Find where the given text appears and provide that cell's center as [x, y] coordinate. 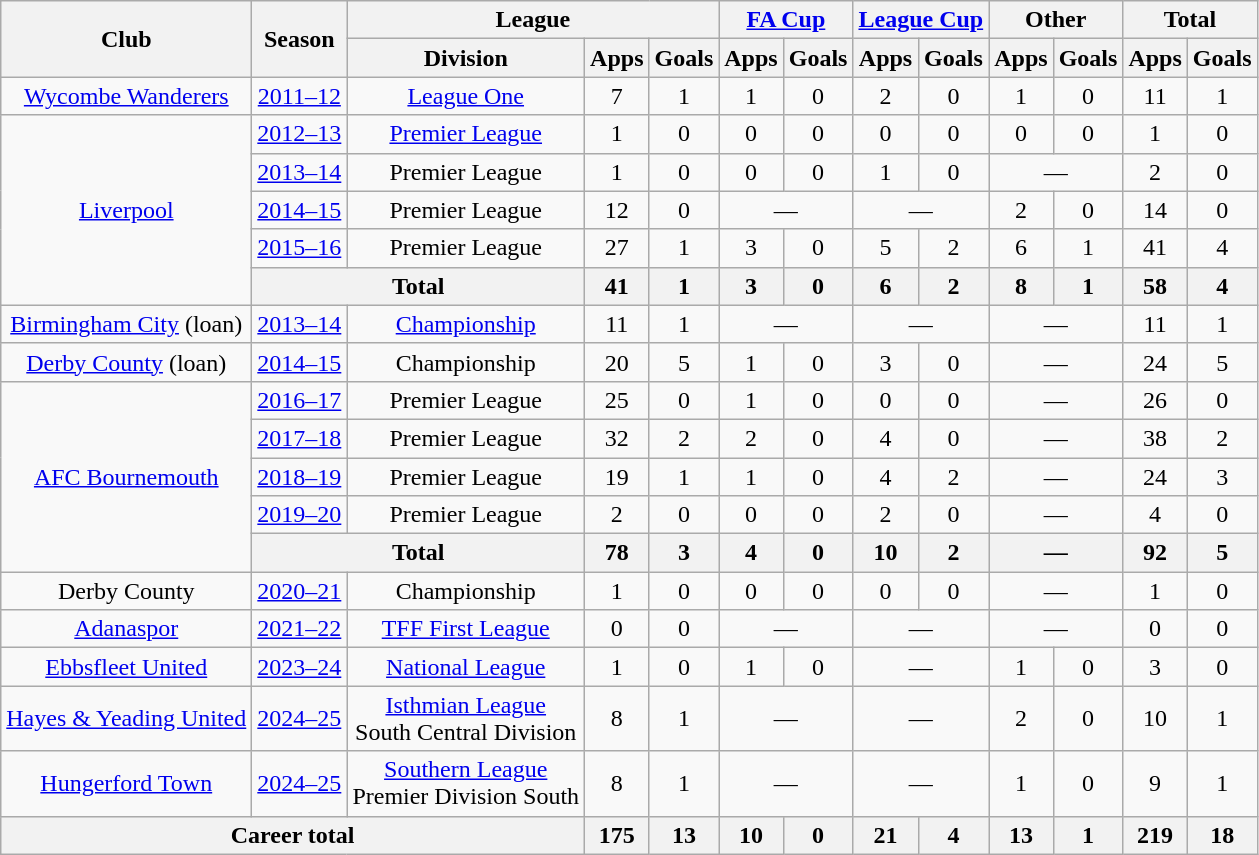
Derby County [126, 591]
Ebbsfleet United [126, 667]
2021–22 [300, 629]
AFC Bournemouth [126, 476]
19 [617, 477]
Season [300, 39]
32 [617, 438]
Hungerford Town [126, 784]
12 [617, 210]
League [533, 20]
League Cup [921, 20]
2020–21 [300, 591]
Derby County (loan) [126, 362]
FA Cup [786, 20]
27 [617, 248]
Career total [293, 835]
TFF First League [466, 629]
2019–20 [300, 515]
26 [1155, 400]
92 [1155, 553]
Southern LeaguePremier Division South [466, 784]
Club [126, 39]
9 [1155, 784]
21 [886, 835]
175 [617, 835]
Wycombe Wanderers [126, 96]
Isthmian LeagueSouth Central Division [466, 718]
Division [466, 58]
2012–13 [300, 134]
38 [1155, 438]
Liverpool [126, 210]
7 [617, 96]
2023–24 [300, 667]
2011–12 [300, 96]
Other [1056, 20]
78 [617, 553]
National League [466, 667]
Hayes & Yeading United [126, 718]
2016–17 [300, 400]
20 [617, 362]
2015–16 [300, 248]
25 [617, 400]
2018–19 [300, 477]
18 [1222, 835]
14 [1155, 210]
2017–18 [300, 438]
Adanaspor [126, 629]
League One [466, 96]
219 [1155, 835]
Birmingham City (loan) [126, 324]
58 [1155, 286]
